Capture the cell that displays the provided text and extract its (X, Y) central coordinate. 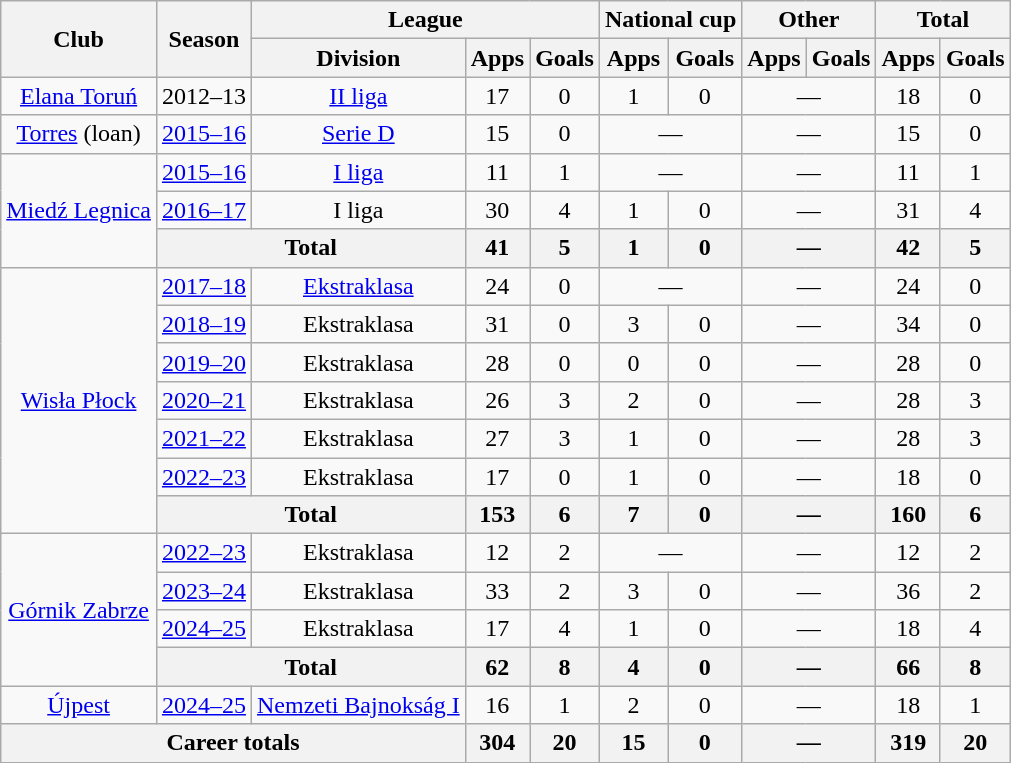
7 (633, 515)
41 (497, 248)
Miedź Legnica (79, 210)
2020–21 (204, 400)
36 (908, 591)
Wisła Płock (79, 400)
Other (809, 20)
Elana Toruń (79, 96)
153 (497, 515)
34 (908, 324)
26 (497, 400)
160 (908, 515)
Újpest (79, 705)
Serie D (358, 134)
Club (79, 39)
2012–13 (204, 96)
2016–17 (204, 210)
27 (497, 438)
2019–20 (204, 362)
Górnik Zabrze (79, 610)
62 (497, 667)
Nemzeti Bajnokság I (358, 705)
2021–22 (204, 438)
League (425, 20)
2017–18 (204, 286)
Division (358, 58)
Season (204, 39)
319 (908, 743)
30 (497, 210)
2018–19 (204, 324)
304 (497, 743)
Career totals (233, 743)
II liga (358, 96)
66 (908, 667)
2023–24 (204, 591)
33 (497, 591)
42 (908, 248)
Torres (loan) (79, 134)
National cup (670, 20)
16 (497, 705)
